Determine the (x, y) coordinate at the center of the cell enclosing the given text.  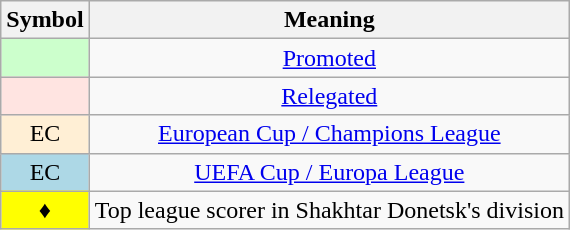
Promoted (329, 58)
Symbol (45, 20)
UEFA Cup / Europa League (329, 172)
Relegated (329, 96)
Top league scorer in Shakhtar Donetsk's division (329, 210)
♦ (45, 210)
Meaning (329, 20)
European Cup / Champions League (329, 134)
